For the text-containing cell, return its midpoint in [x, y] coordinate format. 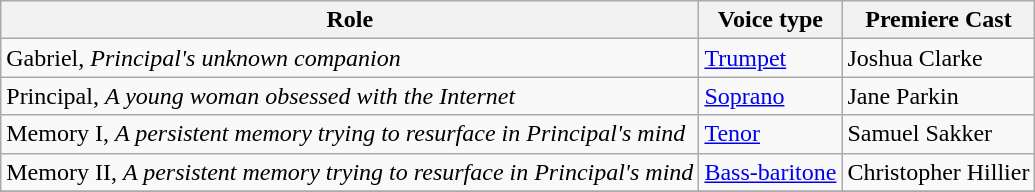
Soprano [770, 96]
Memory II, A persistent memory trying to resurface in Principal's mind [350, 172]
Role [350, 20]
Trumpet [770, 58]
Christopher Hillier [938, 172]
Samuel Sakker [938, 134]
Jane Parkin [938, 96]
Memory I, A persistent memory trying to resurface in Principal's mind [350, 134]
Bass-baritone [770, 172]
Premiere Cast [938, 20]
Voice type [770, 20]
Gabriel, Principal's unknown companion [350, 58]
Tenor [770, 134]
Joshua Clarke [938, 58]
Principal, A young woman obsessed with the Internet [350, 96]
